Determine the [X, Y] coordinate at the center of the cell enclosing the given text.  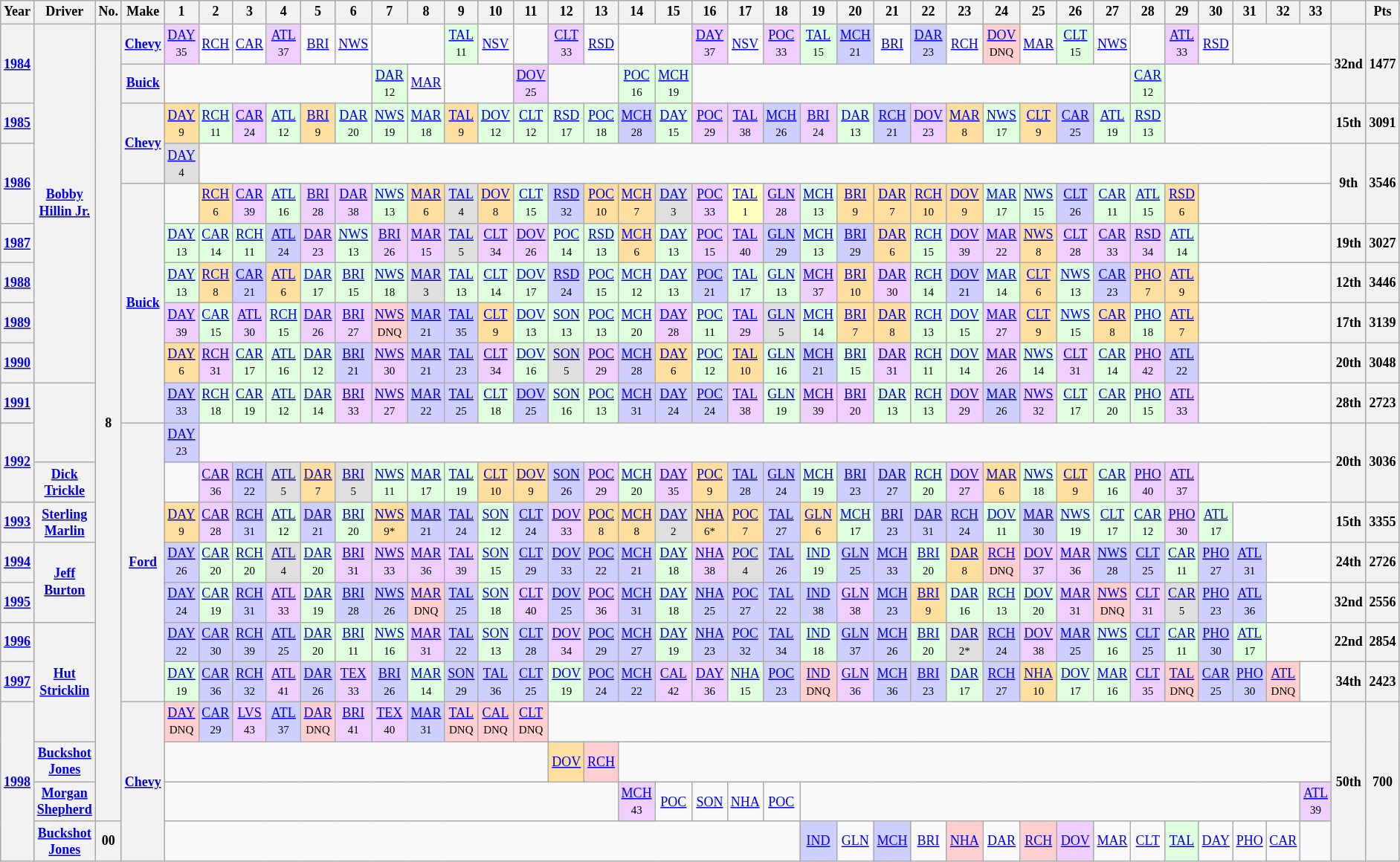
MCH6 [636, 243]
Driver [64, 12]
CAR28 [216, 522]
22 [929, 12]
2 [216, 12]
ATL9 [1182, 283]
1993 [18, 522]
DAY15 [674, 123]
MCH37 [819, 283]
MCH12 [636, 283]
POC23 [781, 682]
1997 [18, 682]
IND18 [819, 642]
BRI10 [855, 283]
ATLDNQ [1283, 682]
CLT33 [567, 44]
RCH14 [929, 283]
MAR27 [1001, 323]
DOV20 [1039, 602]
2423 [1383, 682]
GLN24 [781, 482]
DAY33 [181, 403]
30 [1216, 12]
DOV37 [1039, 563]
DOV29 [964, 403]
9th [1349, 183]
TAL28 [745, 482]
3546 [1383, 183]
MCH17 [855, 522]
CAR16 [1112, 482]
9 [461, 12]
RSD17 [567, 123]
DAR19 [318, 602]
BRI24 [819, 123]
Ford [143, 563]
MCH22 [636, 682]
CLT24 [531, 522]
RCH21 [892, 123]
Year [18, 12]
1990 [18, 363]
CAR8 [1112, 323]
31 [1249, 12]
GLN29 [781, 243]
1 [181, 12]
1998 [18, 782]
DAY22 [181, 642]
POC14 [567, 243]
1995 [18, 602]
BRI11 [354, 642]
ATL25 [283, 642]
27 [1112, 12]
TAL40 [745, 243]
ATL7 [1182, 323]
DOV27 [964, 482]
16 [710, 12]
19th [1349, 243]
MCH43 [636, 802]
1986 [18, 183]
28 [1148, 12]
DOV38 [1039, 642]
RCH22 [250, 482]
TAL9 [461, 123]
CLT14 [496, 283]
DAR [1001, 841]
CLT29 [531, 563]
DOVDNQ [1001, 44]
24 [1001, 12]
ATL15 [1148, 204]
DOV19 [567, 682]
SON12 [496, 522]
BRI41 [354, 722]
TAL13 [461, 283]
NHA38 [710, 563]
TAL [1182, 841]
1477 [1383, 64]
SON26 [567, 482]
MAR30 [1039, 522]
1987 [18, 243]
CLT6 [1039, 283]
DARDNQ [318, 722]
NHA23 [710, 642]
GLN6 [819, 522]
TAL23 [461, 363]
23 [964, 12]
GLN37 [855, 642]
NWS8 [1039, 243]
MARDNQ [426, 602]
DAR38 [354, 204]
CLTDNQ [531, 722]
10 [496, 12]
MCH14 [819, 323]
TEX33 [354, 682]
25 [1039, 12]
DAY3 [674, 204]
DAY36 [710, 682]
IND38 [819, 602]
IND19 [819, 563]
1984 [18, 64]
PHO40 [1148, 482]
21 [892, 12]
TAL24 [461, 522]
17th [1349, 323]
ATL30 [250, 323]
TAL26 [781, 563]
GLN28 [781, 204]
POC12 [710, 363]
DOV39 [964, 243]
DAR2* [964, 642]
3355 [1383, 522]
ATL39 [1316, 802]
ATL14 [1182, 243]
00 [109, 841]
1985 [18, 123]
GLN13 [781, 283]
RCH8 [216, 283]
MCH39 [819, 403]
Morgan Shepherd [64, 802]
7 [390, 12]
CLT10 [496, 482]
1996 [18, 642]
DAY26 [181, 563]
BRI7 [855, 323]
2556 [1383, 602]
TAL15 [819, 44]
NWS27 [390, 403]
PHO18 [1148, 323]
TAL11 [461, 44]
SON16 [567, 403]
22nd [1349, 642]
NWS11 [390, 482]
CLT26 [1075, 204]
LVS43 [250, 722]
GLN36 [855, 682]
13 [601, 12]
DAY37 [710, 44]
TAL34 [781, 642]
NHA10 [1039, 682]
GLN25 [855, 563]
Bobby Hillin Jr. [64, 204]
CAR33 [1112, 243]
RCH18 [216, 403]
19 [819, 12]
CAR21 [250, 283]
SON15 [496, 563]
CAR29 [216, 722]
DAY4 [181, 163]
CALDNQ [496, 722]
POC22 [601, 563]
POC21 [710, 283]
ATL4 [283, 563]
RSD34 [1148, 243]
SON [710, 802]
11 [531, 12]
BRI29 [855, 243]
DAYDNQ [181, 722]
PHO7 [1148, 283]
Hut Stricklin [64, 682]
POC11 [710, 323]
5 [318, 12]
BRI33 [354, 403]
NWS17 [1001, 123]
3446 [1383, 283]
POC18 [601, 123]
ATL19 [1112, 123]
DOV13 [531, 323]
1989 [18, 323]
3139 [1383, 323]
3 [250, 12]
MCH33 [892, 563]
RCH39 [250, 642]
BRI21 [354, 363]
TAL27 [781, 522]
BRI31 [354, 563]
50th [1349, 782]
2723 [1383, 403]
DOV8 [496, 204]
28th [1349, 403]
DOV15 [964, 323]
NWS14 [1039, 363]
TAL17 [745, 283]
RCH27 [1001, 682]
TAL29 [745, 323]
POC36 [601, 602]
TAL5 [461, 243]
NHA15 [745, 682]
MCH [892, 841]
TAL1 [745, 204]
18 [781, 12]
DAY23 [181, 443]
MCH23 [892, 602]
34th [1349, 682]
RCH6 [216, 204]
CAR17 [250, 363]
MAR25 [1075, 642]
DOV14 [964, 363]
1988 [18, 283]
MCH36 [892, 682]
ATL5 [283, 482]
Pts [1383, 12]
3091 [1383, 123]
MCH8 [636, 522]
33 [1316, 12]
29 [1182, 12]
GLN [855, 841]
DOV12 [496, 123]
RSD24 [567, 283]
RSD6 [1182, 204]
ATL41 [283, 682]
TAL4 [461, 204]
ATL6 [283, 283]
ATL24 [283, 243]
DAY2 [674, 522]
Make [143, 12]
POC27 [745, 602]
MAR16 [1112, 682]
700 [1383, 782]
DAR30 [892, 283]
NWS32 [1039, 403]
POC4 [745, 563]
CLT35 [1148, 682]
20 [855, 12]
14 [636, 12]
PHO23 [1216, 602]
CAL42 [674, 682]
SON29 [461, 682]
1994 [18, 563]
MAR8 [964, 123]
GLN19 [781, 403]
DOV34 [567, 642]
TAL19 [461, 482]
SON5 [567, 363]
NWS9* [390, 522]
CAR39 [250, 204]
GLN16 [781, 363]
26 [1075, 12]
32 [1283, 12]
6 [354, 12]
4 [283, 12]
BRI5 [354, 482]
DAR6 [892, 243]
DAY39 [181, 323]
DOV26 [531, 243]
1991 [18, 403]
3048 [1383, 363]
NWS26 [390, 602]
GLN5 [781, 323]
CAR23 [1112, 283]
DAR16 [964, 602]
Jeff Burton [64, 583]
15 [674, 12]
Dick Trickle [64, 482]
SON18 [496, 602]
TAL35 [461, 323]
PHO42 [1148, 363]
12th [1349, 283]
DAR27 [892, 482]
1992 [18, 462]
TAL36 [496, 682]
CLT12 [531, 123]
NWS28 [1112, 563]
NHA25 [710, 602]
NHA6* [710, 522]
MAR15 [426, 243]
MAR18 [426, 123]
ATL22 [1182, 363]
DAY28 [674, 323]
12 [567, 12]
DAR21 [318, 522]
TAL39 [461, 563]
MCH27 [636, 642]
3027 [1383, 243]
BRI27 [354, 323]
CLT40 [531, 602]
CAR5 [1182, 602]
NWS33 [390, 563]
RCHDNQ [1001, 563]
RSD32 [567, 204]
PHO27 [1216, 563]
INDDNQ [819, 682]
ATL31 [1249, 563]
CLT [1148, 841]
3036 [1383, 462]
POC32 [745, 642]
ATL36 [1249, 602]
MAR3 [426, 283]
PHO15 [1148, 403]
MCH7 [636, 204]
CLT18 [496, 403]
DOV23 [929, 123]
17 [745, 12]
POC16 [636, 84]
DOV11 [1001, 522]
DOV21 [964, 283]
POC9 [710, 482]
POC7 [745, 522]
RCH32 [250, 682]
2854 [1383, 642]
DOV16 [531, 363]
IND [819, 841]
2726 [1383, 563]
No. [109, 12]
DAY [1216, 841]
CAR15 [216, 323]
TEX40 [390, 722]
24th [1349, 563]
PHO [1249, 841]
POC10 [601, 204]
NWS30 [390, 363]
GLN38 [855, 602]
DAR14 [318, 403]
RCH10 [929, 204]
Sterling Marlin [64, 522]
TAL10 [745, 363]
CAR30 [216, 642]
CAR24 [250, 123]
POC8 [601, 522]
